Determine the (x, y) coordinate at the center of the cell enclosing the given text.  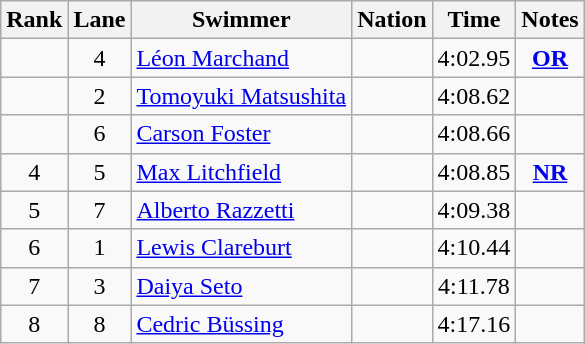
4:10.44 (474, 248)
4:08.85 (474, 172)
1 (100, 248)
Alberto Razzetti (242, 210)
Time (474, 20)
4:17.16 (474, 324)
4:02.95 (474, 58)
4:08.62 (474, 96)
Carson Foster (242, 134)
4:09.38 (474, 210)
4:11.78 (474, 286)
OR (550, 58)
Nation (392, 20)
3 (100, 286)
Lewis Clareburt (242, 248)
Max Litchfield (242, 172)
Notes (550, 20)
Cedric Büssing (242, 324)
NR (550, 172)
2 (100, 96)
Léon Marchand (242, 58)
Rank (34, 20)
Swimmer (242, 20)
Daiya Seto (242, 286)
Tomoyuki Matsushita (242, 96)
Lane (100, 20)
4:08.66 (474, 134)
